Return [X, Y] of the center of cell containing provided text 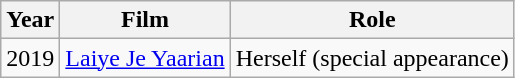
Laiye Je Yaarian [145, 58]
Year [30, 20]
Herself (special appearance) [372, 58]
Role [372, 20]
2019 [30, 58]
Film [145, 20]
